Locate the cell with the specified text and output its (X, Y) center coordinate. 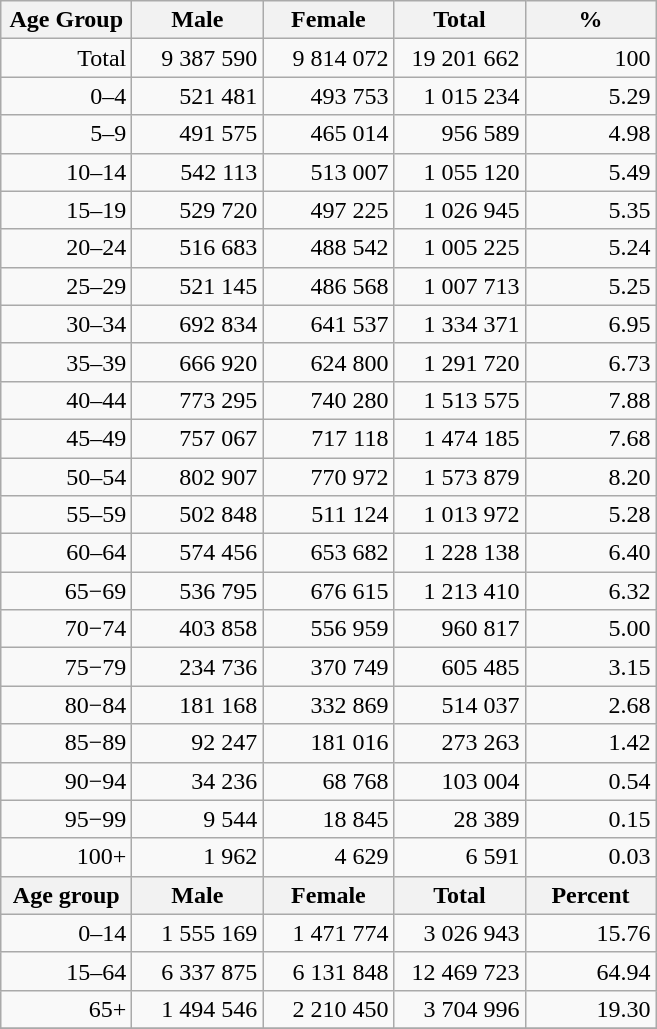
6.95 (590, 324)
2 210 450 (328, 1009)
3.15 (590, 667)
9 544 (198, 819)
1 334 371 (460, 324)
40–44 (66, 400)
502 848 (198, 515)
12 469 723 (460, 971)
5.35 (590, 210)
55–59 (66, 515)
18 845 (328, 819)
15.76 (590, 933)
403 858 (198, 629)
30–34 (66, 324)
514 037 (460, 705)
521 145 (198, 286)
0–4 (66, 96)
1 213 410 (460, 591)
6.32 (590, 591)
465 014 (328, 134)
1 474 185 (460, 438)
5.25 (590, 286)
Age group (66, 895)
3 704 996 (460, 1009)
50–54 (66, 477)
6 131 848 (328, 971)
770 972 (328, 477)
1 573 879 (460, 477)
273 263 (460, 743)
5.49 (590, 172)
8.20 (590, 477)
7.68 (590, 438)
64.94 (590, 971)
100+ (66, 857)
497 225 (328, 210)
692 834 (198, 324)
0.15 (590, 819)
92 247 (198, 743)
511 124 (328, 515)
45–49 (66, 438)
717 118 (328, 438)
234 736 (198, 667)
802 907 (198, 477)
68 768 (328, 781)
757 067 (198, 438)
25–29 (66, 286)
1 055 120 (460, 172)
65+ (66, 1009)
486 568 (328, 286)
19 201 662 (460, 58)
676 615 (328, 591)
Percent (590, 895)
85−89 (66, 743)
773 295 (198, 400)
1 013 972 (460, 515)
956 589 (460, 134)
6 591 (460, 857)
960 817 (460, 629)
35–39 (66, 362)
6 337 875 (198, 971)
5.24 (590, 248)
1 007 713 (460, 286)
1 228 138 (460, 553)
5.00 (590, 629)
19.30 (590, 1009)
10–14 (66, 172)
1.42 (590, 743)
3 026 943 (460, 933)
1 026 945 (460, 210)
95−99 (66, 819)
181 016 (328, 743)
5.28 (590, 515)
90−94 (66, 781)
65−69 (66, 591)
4 629 (328, 857)
666 920 (198, 362)
15–19 (66, 210)
536 795 (198, 591)
28 389 (460, 819)
6.40 (590, 553)
103 004 (460, 781)
491 575 (198, 134)
641 537 (328, 324)
34 236 (198, 781)
529 720 (198, 210)
9 814 072 (328, 58)
60–64 (66, 553)
1 513 575 (460, 400)
574 456 (198, 553)
7.88 (590, 400)
0.54 (590, 781)
1 291 720 (460, 362)
1 494 546 (198, 1009)
740 280 (328, 400)
2.68 (590, 705)
1 015 234 (460, 96)
5–9 (66, 134)
513 007 (328, 172)
521 481 (198, 96)
% (590, 20)
488 542 (328, 248)
4.98 (590, 134)
1 962 (198, 857)
15–64 (66, 971)
556 959 (328, 629)
70−74 (66, 629)
1 471 774 (328, 933)
370 749 (328, 667)
605 485 (460, 667)
332 869 (328, 705)
181 168 (198, 705)
653 682 (328, 553)
1 005 225 (460, 248)
75−79 (66, 667)
516 683 (198, 248)
9 387 590 (198, 58)
0.03 (590, 857)
80−84 (66, 705)
1 555 169 (198, 933)
0–14 (66, 933)
624 800 (328, 362)
20–24 (66, 248)
493 753 (328, 96)
Age Group (66, 20)
100 (590, 58)
542 113 (198, 172)
6.73 (590, 362)
5.29 (590, 96)
